Pinpoint the cell where the given text exists, returning its (X, Y) midpoint coordinate. 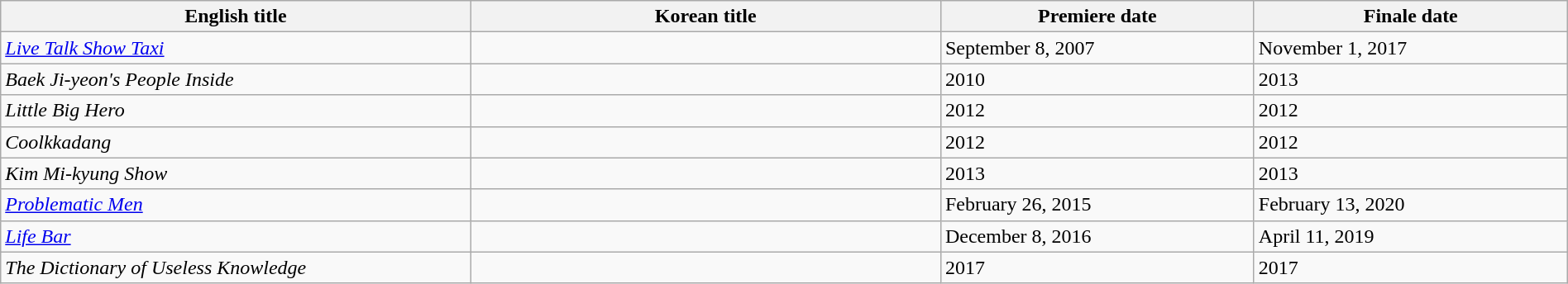
Live Talk Show Taxi (236, 48)
Life Bar (236, 236)
Little Big Hero (236, 111)
February 13, 2020 (1411, 205)
February 26, 2015 (1097, 205)
November 1, 2017 (1411, 48)
Korean title (705, 17)
Baek Ji-yeon's People Inside (236, 79)
April 11, 2019 (1411, 236)
Premiere date (1097, 17)
The Dictionary of Useless Knowledge (236, 267)
Finale date (1411, 17)
September 8, 2007 (1097, 48)
Kim Mi-kyung Show (236, 173)
Problematic Men (236, 205)
English title (236, 17)
2010 (1097, 79)
December 8, 2016 (1097, 236)
Coolkkadang (236, 142)
